Extract the [X, Y] coordinate from the center of the cell holding the provided text.  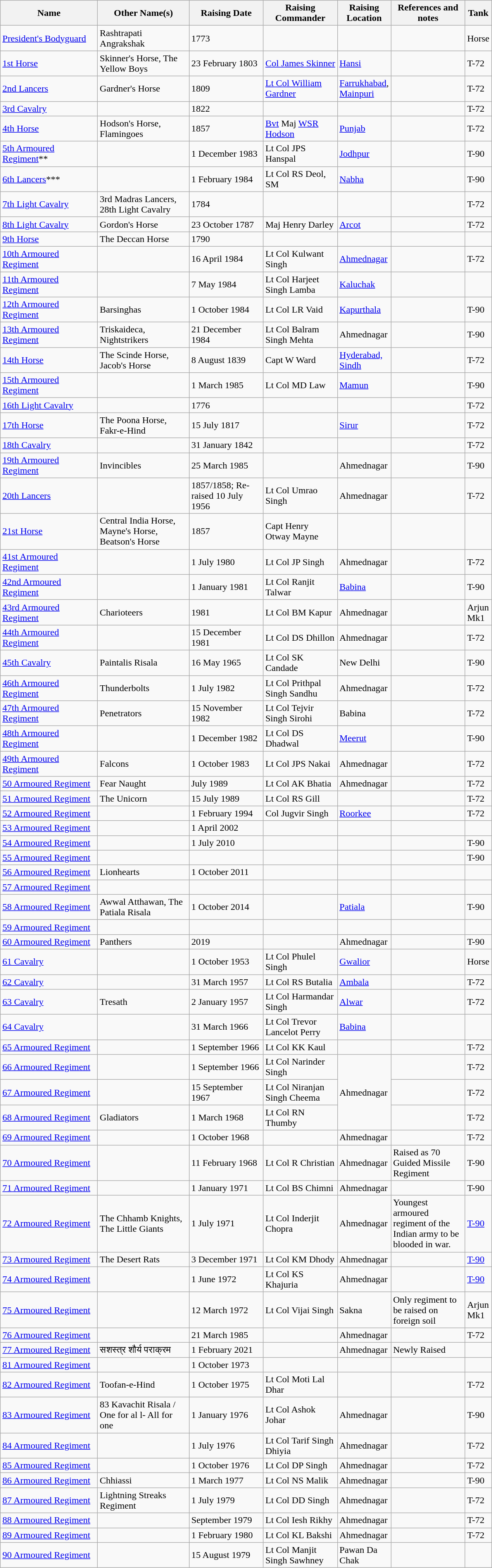
Lionhearts [143, 872]
Meerut [364, 738]
Lt Col KS Khajuria [300, 1279]
Newly Raised [428, 1350]
Lightning Streaks Regiment [143, 1500]
83 Kavachit Risala / One for al l- All for one [143, 1415]
Lt Col Umrao Singh [300, 496]
Lt Col Trevor Lancelot Perry [300, 1027]
17th Horse [49, 425]
1784 [226, 204]
Lt Col KM Dhody [300, 1259]
Lt Col SK Candade [300, 662]
The Chhamb Knights, The Little Giants [143, 1224]
Charioteers [143, 612]
Col James Skinner [300, 64]
The Poona Horse, Fakr-e-Hind [143, 425]
16th Light Cavalry [49, 405]
15 December 1981 [226, 638]
1 July 1979 [226, 1500]
15 July 1989 [226, 799]
53 Armoured Regiment [49, 828]
1 October 1968 [226, 1138]
Gardner's Horse [143, 88]
1 October 1975 [226, 1385]
6th Lancers*** [49, 179]
Col Jugvir Singh [300, 813]
Thunderbolts [143, 688]
Lt Col DD Singh [300, 1500]
Lt Col Kulwant Singh [300, 259]
1 February 1984 [226, 179]
Bvt Maj WSR Hodson [300, 129]
1st Horse [49, 64]
Lt Col Ashok Johar [300, 1415]
21 December 1984 [226, 335]
Lt Col DS Dhadwal [300, 738]
31 January 1842 [226, 445]
Mamun [364, 386]
Nabha [364, 179]
Capt W Ward [300, 360]
Other Name(s) [143, 13]
48th Armoured Regiment [49, 738]
15 September 1967 [226, 1092]
1 October 2011 [226, 872]
Lt Col Narinder Singh [300, 1067]
21st Horse [49, 531]
Falcons [143, 764]
Central India Horse, Mayne's Horse, Beatson's Horse [143, 531]
Lt Col RN Thumby [300, 1118]
58 Armoured Regiment [49, 907]
1 July 1980 [226, 562]
Maj Henry Darley [300, 224]
90 Armoured Regiment [49, 1555]
11 February 1968 [226, 1163]
Lt Col KL Bakshi [300, 1535]
31 March 1966 [226, 1027]
2019 [226, 942]
52 Armoured Regiment [49, 813]
Lt Col RS Butalia [300, 982]
Lt Col DS Dhillon [300, 638]
Lt Col BM Kapur [300, 612]
13th Armoured Regiment [49, 335]
1981 [226, 612]
Awwal Atthawan, The Patiala Risala [143, 907]
Farrukhabad, Mainpuri [364, 88]
56 Armoured Regiment [49, 872]
The Unicorn [143, 799]
Pawan Da Chak [364, 1555]
55 Armoured Regiment [49, 857]
45th Cavalry [49, 662]
Hyderabad, Sindh [364, 360]
1773 [226, 38]
Alwar [364, 1002]
Lt Col Prithpal Singh Sandhu [300, 688]
Tresath [143, 1002]
1 July 1976 [226, 1446]
Lt Col Inderjit Chopra [300, 1224]
43rd Armoured Regiment [49, 612]
Lt Col Vijai Singh [300, 1310]
25 March 1985 [226, 465]
Raised as 70 Guided Missile Regiment [428, 1163]
5th Armoured Regiment** [49, 154]
July 1989 [226, 784]
1 January 1981 [226, 587]
1 October 1984 [226, 309]
1 January 1971 [226, 1188]
Lt Col R Christian [300, 1163]
68 Armoured Regiment [49, 1118]
Lt Col JP Singh [300, 562]
Invincibles [143, 465]
Jodhpur [364, 154]
Skinner's Horse, The Yellow Boys [143, 64]
42nd Armoured Regiment [49, 587]
Lt Col Manjit Singh Sawhney [300, 1555]
49th Armoured Regiment [49, 764]
Lt Col BS Chimni [300, 1188]
Gordon's Horse [143, 224]
1 January 1976 [226, 1415]
62 Cavalry [49, 982]
September 1979 [226, 1520]
87 Armoured Regiment [49, 1500]
46th Armoured Regiment [49, 688]
Lt Col KK Kaul [300, 1047]
Lt Col Iesh Rikhy [300, 1520]
Lt Col NS Malik [300, 1480]
Paintalis Risala [143, 662]
Lt Col LR Vaid [300, 309]
1 March 1985 [226, 386]
1 February 1994 [226, 813]
Youngest armoured regiment of the Indian army to be blooded in war. [428, 1224]
50 Armoured Regiment [49, 784]
Lt Col DP Singh [300, 1466]
67 Armoured Regiment [49, 1092]
10th Armoured Regiment [49, 259]
60 Armoured Regiment [49, 942]
1 June 1972 [226, 1279]
1 October 1973 [226, 1365]
Roorkee [364, 813]
85 Armoured Regiment [49, 1466]
3rd Cavalry [49, 109]
Lt Col AK Bhatia [300, 784]
47th Armoured Regiment [49, 714]
Panthers [143, 942]
Lt Col JPS Hanspal [300, 154]
12th Armoured Regiment [49, 309]
20th Lancers [49, 496]
President's Bodyguard [49, 38]
12 March 1972 [226, 1310]
88 Armoured Regiment [49, 1520]
The Scinde Horse, Jacob's Horse [143, 360]
1 December 1982 [226, 738]
Sirur [364, 425]
1 October 2014 [226, 907]
Arcot [364, 224]
सशस्त्र शौर्य पराक्रम [143, 1350]
3 December 1971 [226, 1259]
7 May 1984 [226, 284]
81 Armoured Regiment [49, 1365]
73 Armoured Regiment [49, 1259]
Chhiassi [143, 1480]
16 May 1965 [226, 662]
15 July 1817 [226, 425]
Gladiators [143, 1118]
1790 [226, 239]
Hansi [364, 64]
Raising Location [364, 13]
1 October 1976 [226, 1466]
1 March 1977 [226, 1480]
Toofan-e-Hind [143, 1385]
1 October 1983 [226, 764]
89 Armoured Regiment [49, 1535]
59 Armoured Regiment [49, 927]
The Deccan Horse [143, 239]
51 Armoured Regiment [49, 799]
82 Armoured Regiment [49, 1385]
Lt Col Tejvir Singh Sirohi [300, 714]
23 February 1803 [226, 64]
Kaluchak [364, 284]
Sakna [364, 1310]
Tank [478, 13]
54 Armoured Regiment [49, 843]
1857/1858; Re-raised 10 July 1956 [226, 496]
44th Armoured Regiment [49, 638]
2 January 1957 [226, 1002]
1 October 1953 [226, 962]
New Delhi [364, 662]
1809 [226, 88]
41st Armoured Regiment [49, 562]
64 Cavalry [49, 1027]
61 Cavalry [49, 962]
Barsinghas [143, 309]
23 October 1787 [226, 224]
7th Light Cavalry [49, 204]
65 Armoured Regiment [49, 1047]
Lt Col Moti Lal Dhar [300, 1385]
Rashtrapati Angrakshak [143, 38]
Lt Col Ranjit Talwar [300, 587]
Raising Commander [300, 13]
4th Horse [49, 129]
Triskaideca, Nightstrikers [143, 335]
74 Armoured Regiment [49, 1279]
Kapurthala [364, 309]
Lt Col MD Law [300, 386]
15th Armoured Regiment [49, 386]
Punjab [364, 129]
1 December 1983 [226, 154]
21 March 1985 [226, 1335]
Lt Col Harmandar Singh [300, 1002]
86 Armoured Regiment [49, 1480]
15 November 1982 [226, 714]
1822 [226, 109]
77 Armoured Regiment [49, 1350]
Lt Col RS Gill [300, 799]
57 Armoured Regiment [49, 887]
1 July 2010 [226, 843]
Lt Col Niranjan Singh Cheema [300, 1092]
References and notes [428, 13]
72 Armoured Regiment [49, 1224]
Fear Naught [143, 784]
Hodson's Horse, Flamingoes [143, 129]
18th Cavalry [49, 445]
16 April 1984 [226, 259]
Capt Henry Otway Mayne [300, 531]
The Desert Rats [143, 1259]
66 Armoured Regiment [49, 1067]
Lt Col Balram Singh Mehta [300, 335]
8 August 1839 [226, 360]
70 Armoured Regiment [49, 1163]
Lt Col Phulel Singh [300, 962]
Ambala [364, 982]
69 Armoured Regiment [49, 1138]
76 Armoured Regiment [49, 1335]
15 August 1979 [226, 1555]
Raising Date [226, 13]
1 April 2002 [226, 828]
1 July 1982 [226, 688]
Penetrators [143, 714]
8th Light Cavalry [49, 224]
Gwalior [364, 962]
2nd Lancers [49, 88]
84 Armoured Regiment [49, 1446]
1 March 1968 [226, 1118]
1 February 1980 [226, 1535]
1 February 2021 [226, 1350]
3rd Madras Lancers, 28th Light Cavalry [143, 204]
Lt Col JPS Nakai [300, 764]
Only regiment to be raised on foreign soil [428, 1310]
14th Horse [49, 360]
Patiala [364, 907]
19th Armoured Regiment [49, 465]
71 Armoured Regiment [49, 1188]
11th Armoured Regiment [49, 284]
Lt Col William Gardner [300, 88]
63 Cavalry [49, 1002]
Name [49, 13]
9th Horse [49, 239]
Lt Col Harjeet Singh Lamba [300, 284]
Lt Col RS Deol, SM [300, 179]
75 Armoured Regiment [49, 1310]
1776 [226, 405]
31 March 1957 [226, 982]
83 Armoured Regiment [49, 1415]
1 July 1971 [226, 1224]
Lt Col Tarif Singh Dhiyia [300, 1446]
